Return (X, Y) of the center of cell containing provided text 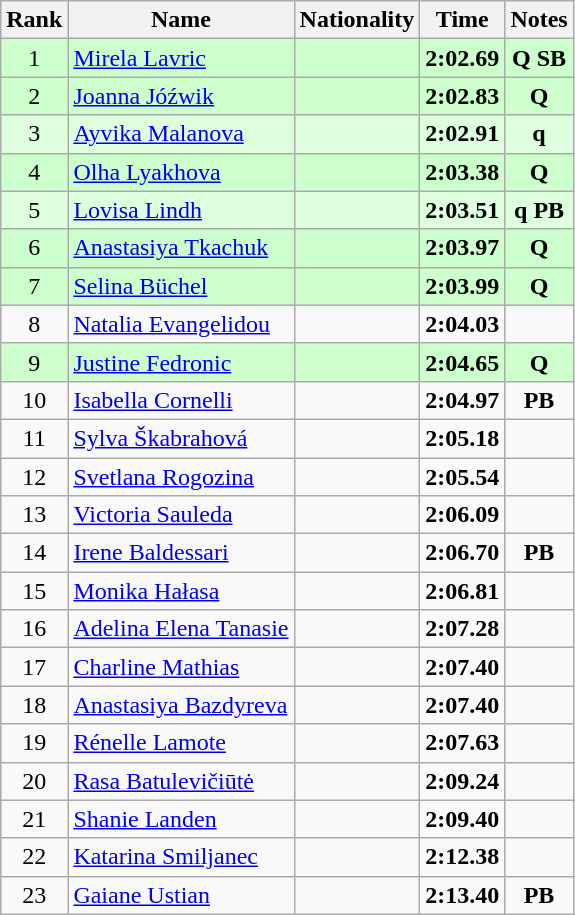
14 (34, 553)
2:02.91 (462, 134)
4 (34, 172)
8 (34, 324)
Rasa Batulevičiūtė (181, 781)
2:07.28 (462, 629)
19 (34, 743)
Rénelle Lamote (181, 743)
2:05.18 (462, 438)
2:05.54 (462, 477)
11 (34, 438)
2:06.81 (462, 591)
22 (34, 857)
Anastasiya Tkachuk (181, 248)
2:06.09 (462, 515)
2:12.38 (462, 857)
2 (34, 96)
1 (34, 58)
2:06.70 (462, 553)
2:03.51 (462, 210)
7 (34, 286)
Name (181, 20)
Selina Büchel (181, 286)
Olha Lyakhova (181, 172)
Joanna Jóźwik (181, 96)
2:03.97 (462, 248)
Svetlana Rogozina (181, 477)
2:03.38 (462, 172)
13 (34, 515)
15 (34, 591)
20 (34, 781)
2:04.97 (462, 400)
3 (34, 134)
2:03.99 (462, 286)
Irene Baldessari (181, 553)
Notes (539, 20)
16 (34, 629)
17 (34, 667)
Adelina Elena Tanasie (181, 629)
2:02.83 (462, 96)
12 (34, 477)
Nationality (357, 20)
5 (34, 210)
Justine Fedronic (181, 362)
2:04.03 (462, 324)
Shanie Landen (181, 819)
2:09.24 (462, 781)
Gaiane Ustian (181, 895)
Katarina Smiljanec (181, 857)
q PB (539, 210)
Anastasiya Bazdyreva (181, 705)
q (539, 134)
Time (462, 20)
Victoria Sauleda (181, 515)
Rank (34, 20)
2:04.65 (462, 362)
21 (34, 819)
Natalia Evangelidou (181, 324)
9 (34, 362)
2:09.40 (462, 819)
Isabella Cornelli (181, 400)
Lovisa Lindh (181, 210)
10 (34, 400)
Ayvika Malanova (181, 134)
18 (34, 705)
23 (34, 895)
Charline Mathias (181, 667)
2:02.69 (462, 58)
Sylva Škabrahová (181, 438)
6 (34, 248)
Monika Hałasa (181, 591)
Mirela Lavric (181, 58)
2:07.63 (462, 743)
2:13.40 (462, 895)
Q SB (539, 58)
